For the text-containing cell, return its midpoint in [X, Y] coordinate format. 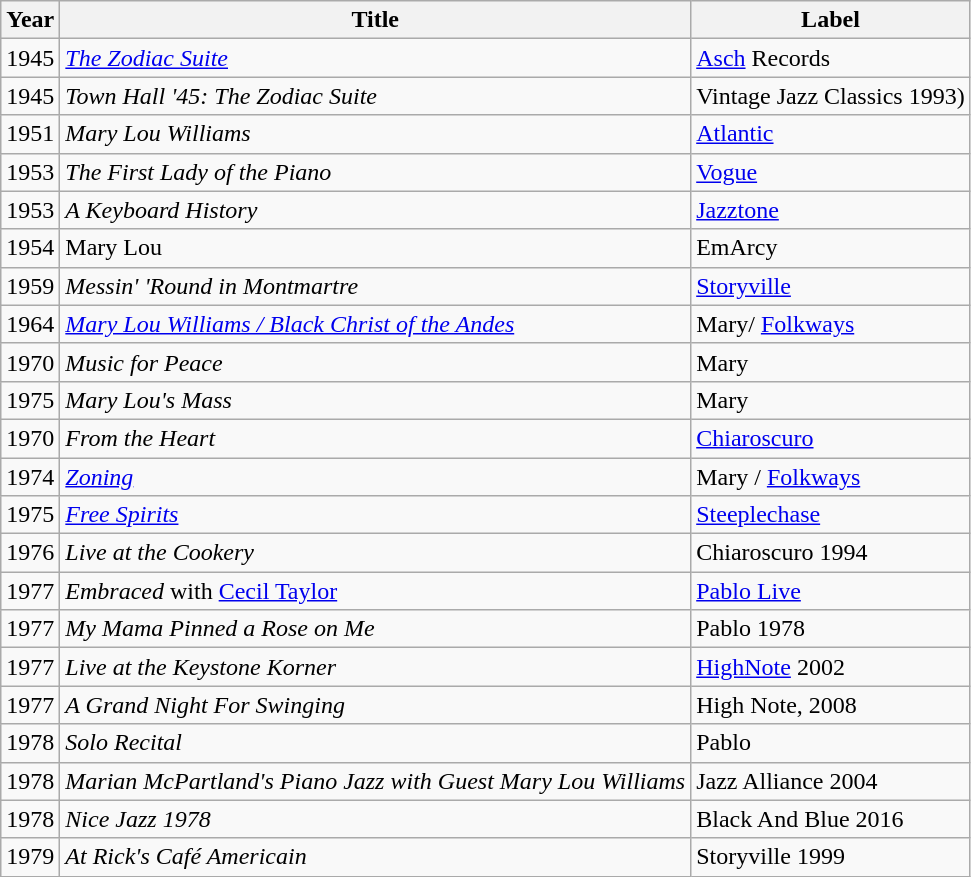
Music for Peace [376, 362]
Free Spirits [376, 515]
Pablo Live [831, 591]
Messin' 'Round in Montmartre [376, 286]
Jazz Alliance 2004 [831, 781]
From the Heart [376, 438]
A Keyboard History [376, 210]
1951 [30, 134]
At Rick's Café Americain [376, 857]
Asch Records [831, 58]
Town Hall '45: The Zodiac Suite [376, 96]
1959 [30, 286]
Black And Blue 2016 [831, 819]
Vogue [831, 172]
Mary / Folkways [831, 477]
Solo Recital [376, 743]
HighNote 2002 [831, 667]
Storyville 1999 [831, 857]
Atlantic [831, 134]
Live at the Cookery [376, 553]
Pablo [831, 743]
Year [30, 20]
Live at the Keystone Korner [376, 667]
My Mama Pinned a Rose on Me [376, 629]
Mary Lou Williams / Black Christ of the Andes [376, 324]
Zoning [376, 477]
Mary Lou [376, 248]
Nice Jazz 1978 [376, 819]
Mary/ Folkways [831, 324]
1979 [30, 857]
Vintage Jazz Classics 1993) [831, 96]
The First Lady of the Piano [376, 172]
Embraced with Cecil Taylor [376, 591]
EmArcy [831, 248]
The Zodiac Suite [376, 58]
Mary Lou Williams [376, 134]
Chiaroscuro 1994 [831, 553]
1976 [30, 553]
1954 [30, 248]
A Grand Night For Swinging [376, 705]
Steeplechase [831, 515]
High Note, 2008 [831, 705]
1974 [30, 477]
Label [831, 20]
Title [376, 20]
1964 [30, 324]
Storyville [831, 286]
Pablo 1978 [831, 629]
Mary Lou's Mass [376, 400]
Jazztone [831, 210]
Marian McPartland's Piano Jazz with Guest Mary Lou Williams [376, 781]
Chiaroscuro [831, 438]
